Locate the cell with the specified text and output its [X, Y] center coordinate. 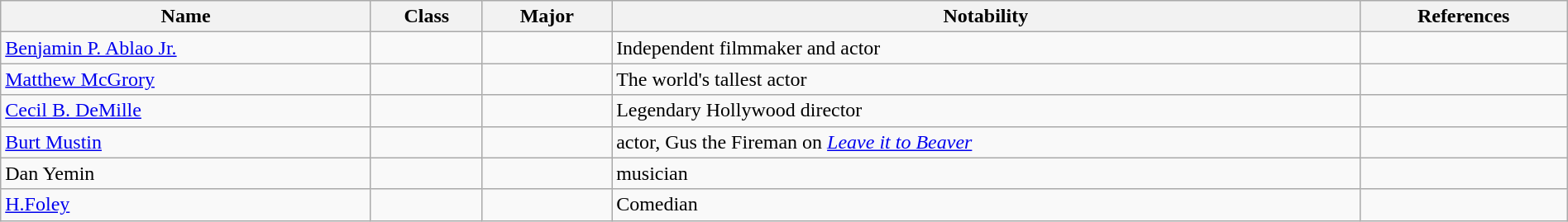
Burt Mustin [186, 142]
Class [427, 17]
Matthew McGrory [186, 79]
musician [986, 173]
The world's tallest actor [986, 79]
Major [547, 17]
Cecil B. DeMille [186, 111]
actor, Gus the Fireman on Leave it to Beaver [986, 142]
Comedian [986, 205]
Name [186, 17]
Independent filmmaker and actor [986, 48]
Legendary Hollywood director [986, 111]
Benjamin P. Ablao Jr. [186, 48]
H.Foley [186, 205]
Dan Yemin [186, 173]
References [1464, 17]
Notability [986, 17]
